For the text-containing cell, return its midpoint in [X, Y] coordinate format. 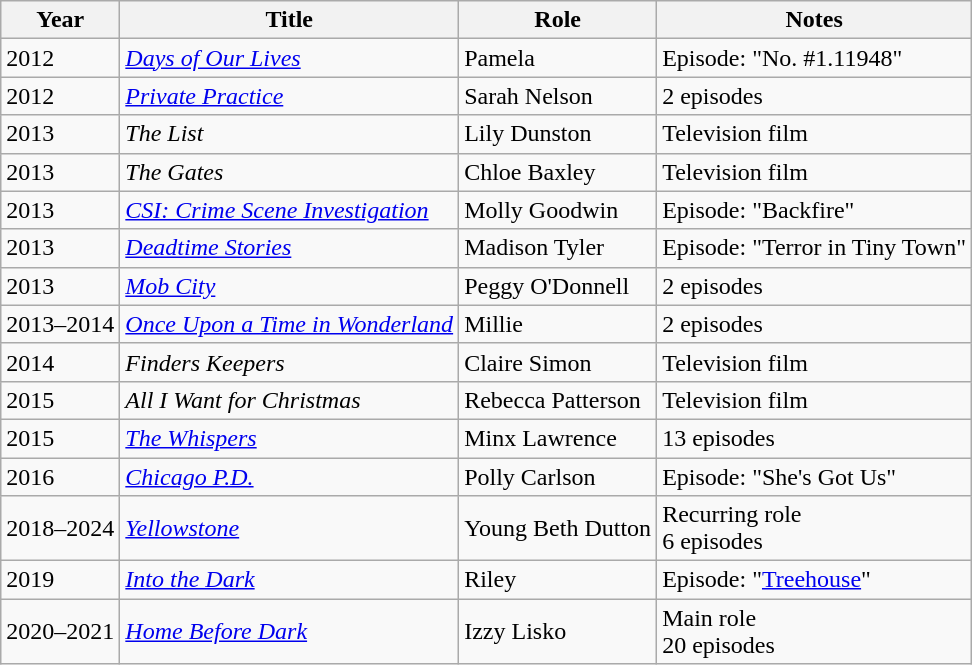
Claire Simon [558, 362]
CSI: Crime Scene Investigation [290, 210]
Episode: "Treehouse" [814, 580]
13 episodes [814, 438]
Episode: "Backfire" [814, 210]
Chloe Baxley [558, 172]
Chicago P.D. [290, 477]
Minx Lawrence [558, 438]
2020–2021 [60, 632]
Millie [558, 324]
Recurring role6 episodes [814, 528]
The Whispers [290, 438]
Riley [558, 580]
Young Beth Dutton [558, 528]
Year [60, 20]
2013–2014 [60, 324]
The List [290, 134]
Once Upon a Time in Wonderland [290, 324]
Episode: "No. #1.11948" [814, 58]
Finders Keepers [290, 362]
Notes [814, 20]
Main role20 episodes [814, 632]
Role [558, 20]
Mob City [290, 286]
Episode: "Terror in Tiny Town" [814, 248]
2014 [60, 362]
2019 [60, 580]
Pamela [558, 58]
2018–2024 [60, 528]
Episode: "She's Got Us" [814, 477]
All I Want for Christmas [290, 400]
Deadtime Stories [290, 248]
Yellowstone [290, 528]
The Gates [290, 172]
Private Practice [290, 96]
Izzy Lisko [558, 632]
Molly Goodwin [558, 210]
Days of Our Lives [290, 58]
Home Before Dark [290, 632]
Polly Carlson [558, 477]
Title [290, 20]
Peggy O'Donnell [558, 286]
Sarah Nelson [558, 96]
Into the Dark [290, 580]
2016 [60, 477]
Madison Tyler [558, 248]
Rebecca Patterson [558, 400]
Lily Dunston [558, 134]
